Capture the cell that displays the provided text and extract its [x, y] central coordinate. 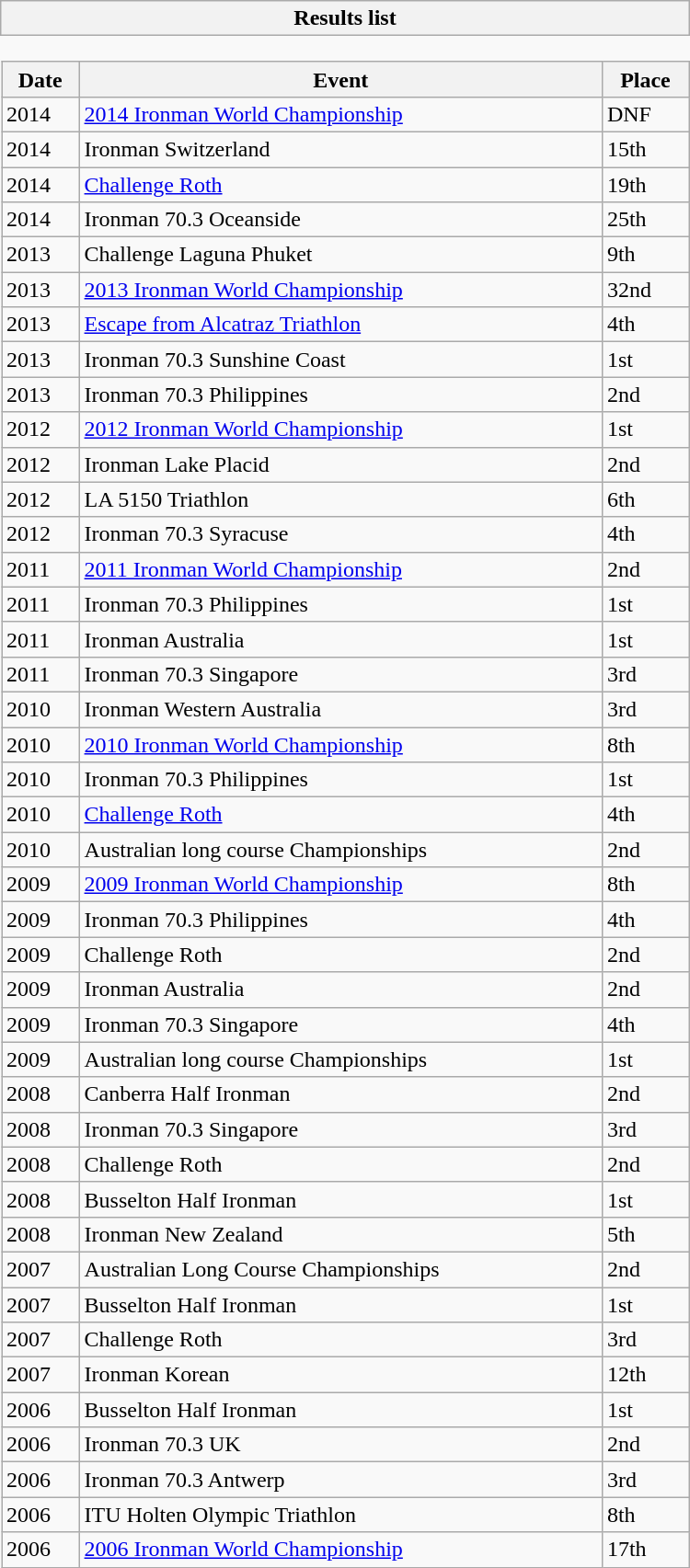
Ironman Korean [340, 1375]
2006 Ironman World Championship [340, 1550]
19th [645, 185]
Ironman 70.3 Syracuse [340, 534]
15th [645, 149]
2011 Ironman World Championship [340, 569]
Results list [345, 18]
2010 Ironman World Championship [340, 744]
Date [40, 79]
2012 Ironman World Championship [340, 429]
Ironman Lake Placid [340, 464]
Ironman Western Australia [340, 709]
2014 Ironman World Championship [340, 114]
Ironman 70.3 Oceanside [340, 220]
5th [645, 1234]
Ironman 70.3 Sunshine Coast [340, 360]
17th [645, 1550]
Australian Long Course Championships [340, 1269]
Ironman 70.3 Antwerp [340, 1480]
Ironman 70.3 UK [340, 1445]
LA 5150 Triathlon [340, 499]
2013 Ironman World Championship [340, 290]
Ironman New Zealand [340, 1234]
25th [645, 220]
6th [645, 499]
DNF [645, 114]
ITU Holten Olympic Triathlon [340, 1515]
Event [340, 79]
Ironman Switzerland [340, 149]
Escape from Alcatraz Triathlon [340, 325]
Place [645, 79]
9th [645, 255]
Canberra Half Ironman [340, 1094]
32nd [645, 290]
Challenge Laguna Phuket [340, 255]
2009 Ironman World Championship [340, 885]
12th [645, 1375]
